For the text-containing cell, return its midpoint in (X, Y) coordinate format. 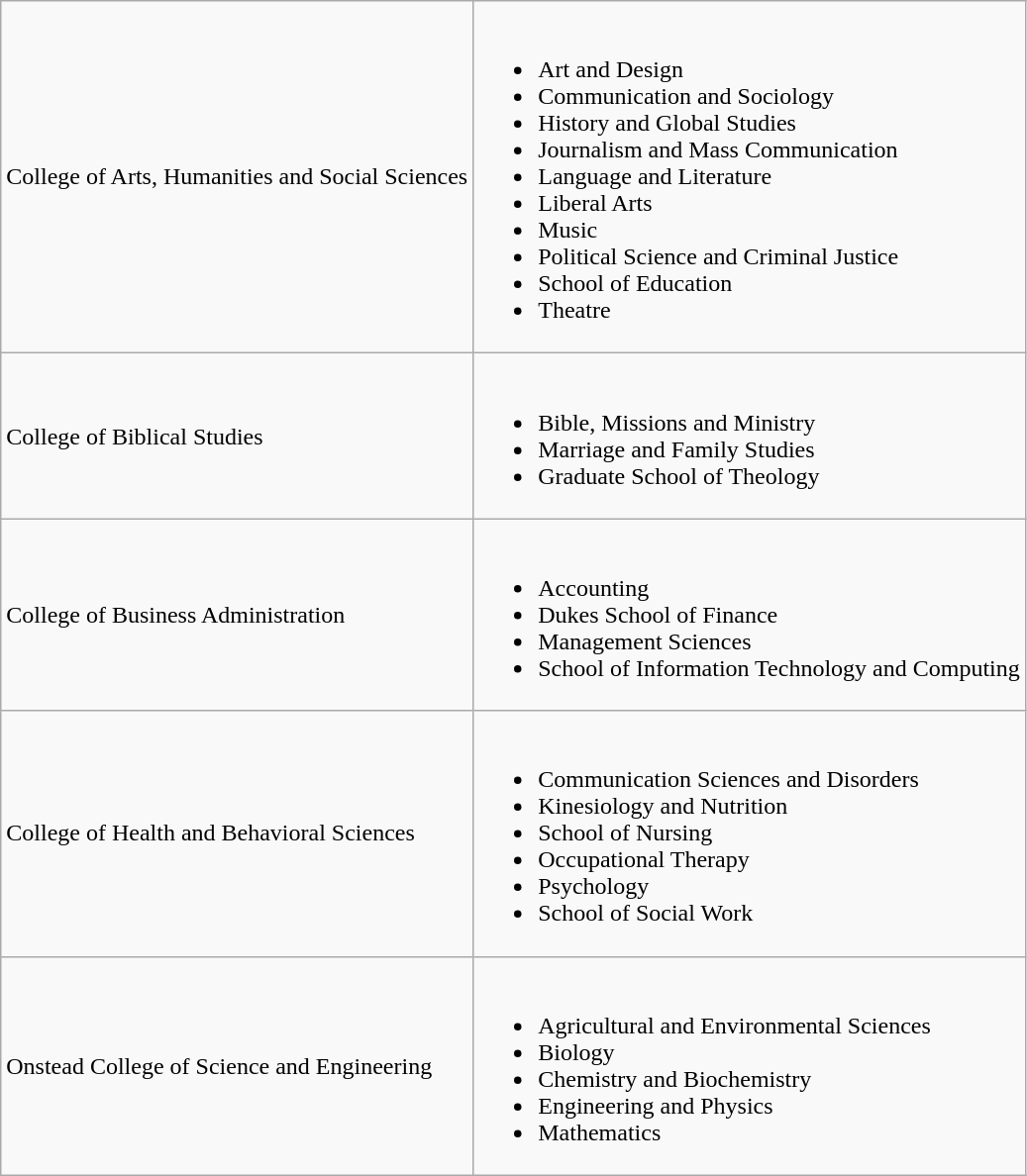
Agricultural and Environmental SciencesBiologyChemistry and BiochemistryEngineering and PhysicsMathematics (750, 1065)
Bible, Missions and MinistryMarriage and Family StudiesGraduate School of Theology (750, 436)
College of Health and Behavioral Sciences (238, 833)
Onstead College of Science and Engineering (238, 1065)
AccountingDukes School of FinanceManagement SciencesSchool of Information Technology and Computing (750, 615)
College of Business Administration (238, 615)
Communication Sciences and DisordersKinesiology and NutritionSchool of NursingOccupational TherapyPsychologySchool of Social Work (750, 833)
College of Biblical Studies (238, 436)
College of Arts, Humanities and Social Sciences (238, 177)
